Detect which cell encompasses the target text, then output its (X, Y) center coordinate. 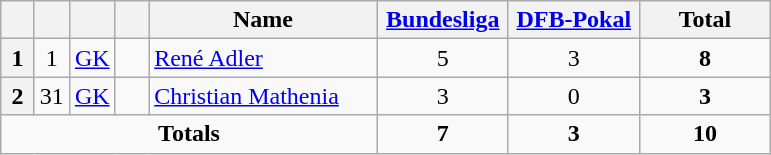
31 (52, 96)
2 (18, 96)
Name (264, 20)
10 (704, 134)
Total (704, 20)
0 (574, 96)
5 (442, 58)
Bundesliga (442, 20)
DFB-Pokal (574, 20)
8 (704, 58)
René Adler (264, 58)
Christian Mathenia (264, 96)
7 (442, 134)
Totals (189, 134)
